From the cell containing the given text, extract its center point as (X, Y) coordinate. 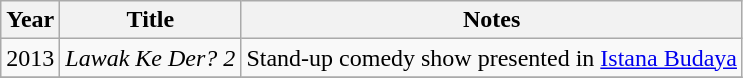
Title (150, 20)
Notes (492, 20)
Lawak Ke Der? 2 (150, 58)
Stand-up comedy show presented in Istana Budaya (492, 58)
Year (30, 20)
2013 (30, 58)
